Extract the (X, Y) coordinate from the center of the cell holding the provided text.  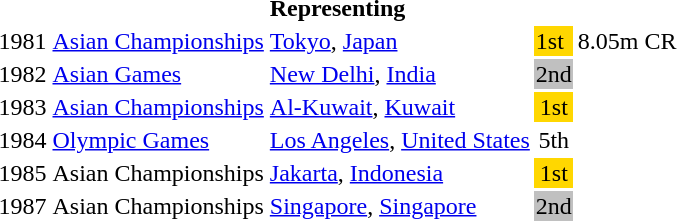
New Delhi, India (400, 74)
Jakarta, Indonesia (400, 173)
Al-Kuwait, Kuwait (400, 107)
Tokyo, Japan (400, 41)
Singapore, Singapore (400, 206)
Los Angeles, United States (400, 140)
Olympic Games (158, 140)
5th (554, 140)
Asian Games (158, 74)
